Capture the cell that displays the provided text and extract its [x, y] central coordinate. 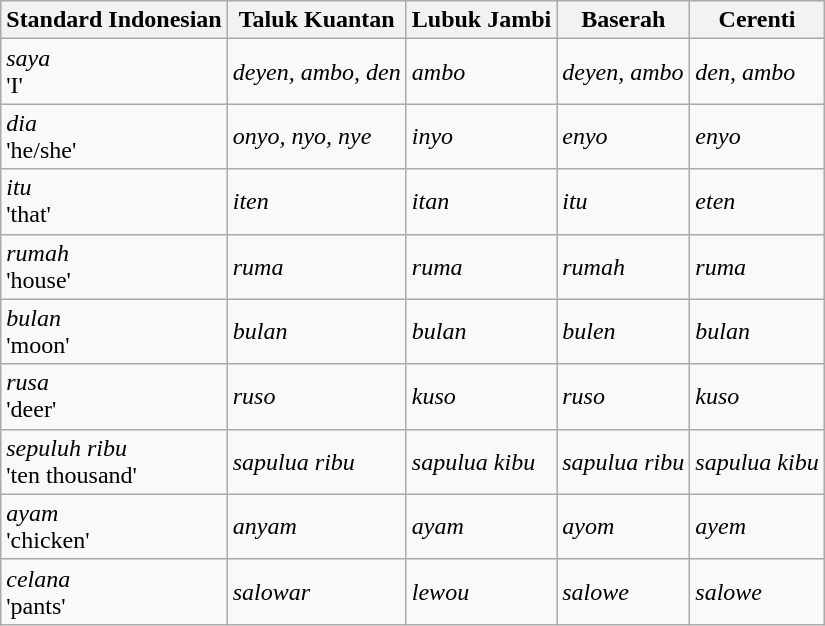
iten [316, 202]
Lubuk Jambi [481, 20]
rumah'house' [114, 266]
ayam'chicken' [114, 526]
Baserah [624, 20]
eten [757, 202]
rusa'deer' [114, 396]
Taluk Kuantan [316, 20]
salowar [316, 592]
bulan'moon' [114, 332]
celana'pants' [114, 592]
deyen, ambo, den [316, 72]
ambo [481, 72]
ayam [481, 526]
inyo [481, 136]
deyen, ambo [624, 72]
onyo, nyo, nye [316, 136]
itan [481, 202]
sepuluh ribu'ten thousand' [114, 462]
rumah [624, 266]
itu [624, 202]
Standard Indonesian [114, 20]
lewou [481, 592]
ayem [757, 526]
dia'he/she' [114, 136]
itu'that' [114, 202]
saya'I' [114, 72]
Cerenti [757, 20]
den, ambo [757, 72]
anyam [316, 526]
ayom [624, 526]
bulen [624, 332]
